Scan for the cell matching the given text and deliver its (X, Y) coordinate at center. 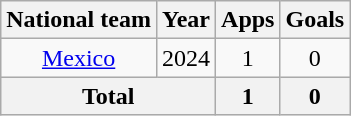
Mexico (79, 58)
Total (108, 96)
Year (186, 20)
Apps (248, 20)
Goals (315, 20)
National team (79, 20)
2024 (186, 58)
